Determine the (X, Y) coordinate at the center of the cell enclosing the given text.  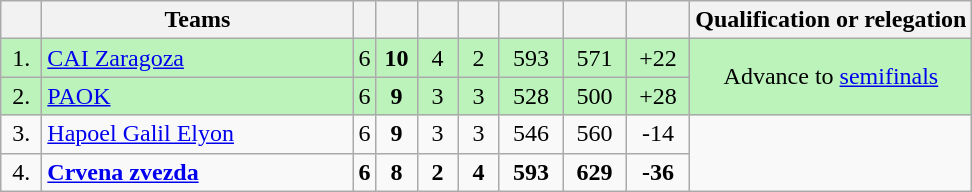
-36 (658, 172)
-14 (658, 134)
560 (595, 134)
Teams (198, 20)
PAOK (198, 96)
CAI Zaragoza (198, 58)
8 (396, 172)
+22 (658, 58)
Crvena zvezda (198, 172)
Hapoel Galil Elyon (198, 134)
500 (595, 96)
Advance to semifinals (831, 77)
10 (396, 58)
3. (22, 134)
Qualification or relegation (831, 20)
571 (595, 58)
4. (22, 172)
2. (22, 96)
1. (22, 58)
546 (531, 134)
+28 (658, 96)
528 (531, 96)
629 (595, 172)
